Search for the cell housing the specified text and yield its (x, y) center coordinate. 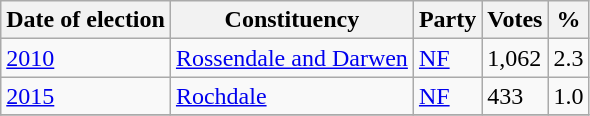
2010 (86, 58)
Rochdale (292, 96)
2.3 (568, 58)
Votes (515, 20)
Constituency (292, 20)
Date of election (86, 20)
2015 (86, 96)
1.0 (568, 96)
% (568, 20)
433 (515, 96)
Rossendale and Darwen (292, 58)
Party (447, 20)
1,062 (515, 58)
